Return (X, Y) of the center of cell containing provided text 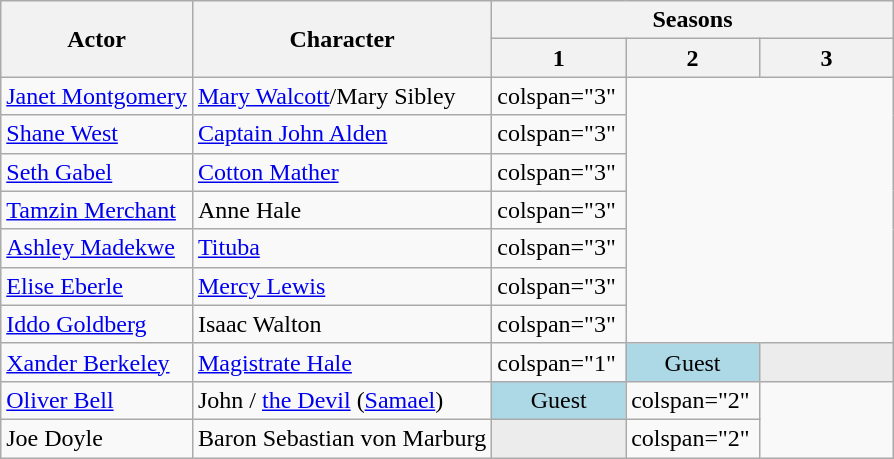
Anne Hale (342, 210)
Seasons (693, 20)
Oliver Bell (97, 400)
John / the Devil (Samael) (342, 400)
Joe Doyle (97, 438)
Mercy Lewis (342, 286)
Cotton Mather (342, 172)
3 (826, 58)
Shane West (97, 134)
Mary Walcott/Mary Sibley (342, 96)
Seth Gabel (97, 172)
1 (559, 58)
Magistrate Hale (342, 362)
Actor (97, 39)
Elise Eberle (97, 286)
Isaac Walton (342, 324)
Baron Sebastian von Marburg (342, 438)
Iddo Goldberg (97, 324)
Tamzin Merchant (97, 210)
2 (693, 58)
Character (342, 39)
Xander Berkeley (97, 362)
Tituba (342, 248)
Captain John Alden (342, 134)
Janet Montgomery (97, 96)
colspan="1" (559, 362)
Ashley Madekwe (97, 248)
